Locate the cell with the specified text and output its (X, Y) center coordinate. 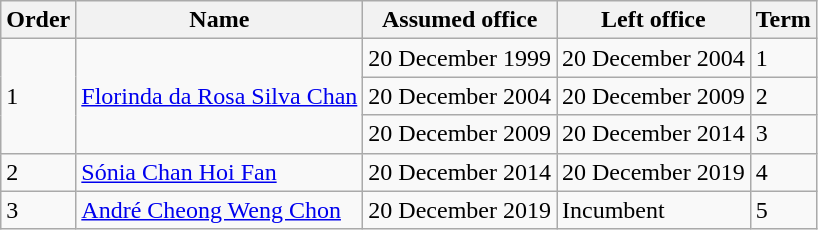
4 (783, 172)
Sónia Chan Hoi Fan (220, 172)
Name (220, 20)
5 (783, 210)
Left office (653, 20)
André Cheong Weng Chon (220, 210)
Term (783, 20)
Assumed office (460, 20)
Incumbent (653, 210)
20 December 1999 (460, 58)
Florinda da Rosa Silva Chan (220, 96)
Order (38, 20)
